Return (X, Y) of the center of cell containing provided text 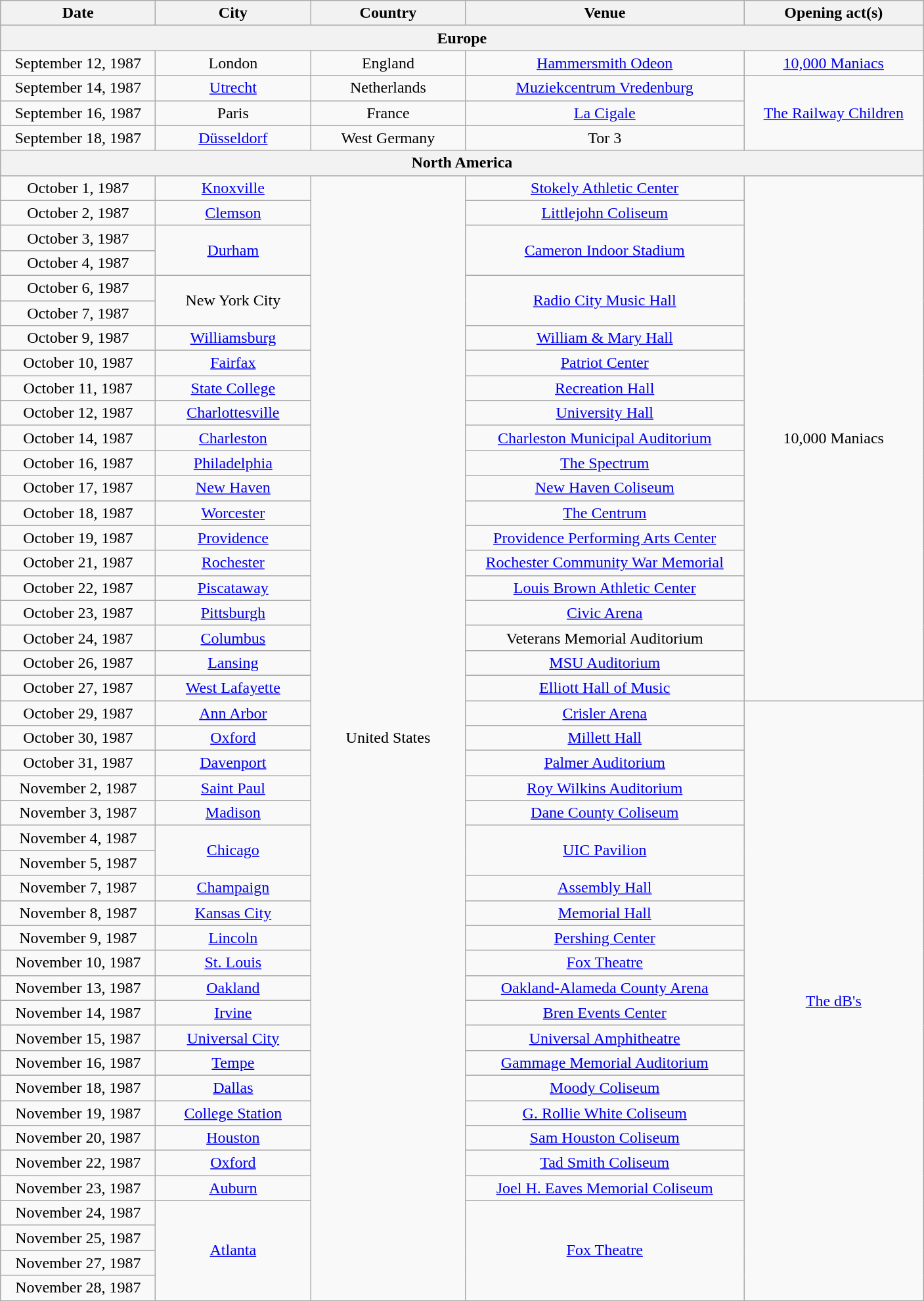
September 16, 1987 (78, 113)
Clemson (233, 213)
MSU Auditorium (605, 663)
October 27, 1987 (78, 688)
November 25, 1987 (78, 1238)
Hammersmith Odeon (605, 63)
Chicago (233, 850)
Tor 3 (605, 138)
Williamsburg (233, 338)
October 2, 1987 (78, 213)
October 14, 1987 (78, 438)
Cameron Indoor Stadium (605, 250)
Recreation Hall (605, 388)
Durham (233, 250)
Utrecht (233, 88)
Houston (233, 1138)
Fairfax (233, 363)
November 19, 1987 (78, 1113)
Civic Arena (605, 613)
England (388, 63)
October 17, 1987 (78, 488)
November 27, 1987 (78, 1263)
Düsseldorf (233, 138)
Irvine (233, 1013)
November 24, 1987 (78, 1213)
New Haven (233, 488)
Tad Smith Coliseum (605, 1163)
Ann Arbor (233, 713)
St. Louis (233, 963)
New Haven Coliseum (605, 488)
West Lafayette (233, 688)
Madison (233, 813)
October 31, 1987 (78, 763)
Charlottesville (233, 413)
October 9, 1987 (78, 338)
Veterans Memorial Auditorium (605, 638)
October 7, 1987 (78, 313)
November 5, 1987 (78, 863)
October 19, 1987 (78, 538)
Pittsburgh (233, 613)
October 3, 1987 (78, 238)
Bren Events Center (605, 1013)
Piscataway (233, 588)
Providence (233, 538)
November 15, 1987 (78, 1038)
October 18, 1987 (78, 513)
Rochester (233, 563)
Kansas City (233, 913)
Sam Houston Coliseum (605, 1138)
New York City (233, 300)
October 29, 1987 (78, 713)
Stokely Athletic Center (605, 188)
Worcester (233, 513)
Moody Coliseum (605, 1088)
Netherlands (388, 88)
Paris (233, 113)
October 4, 1987 (78, 263)
October 16, 1987 (78, 463)
Lincoln (233, 938)
October 1, 1987 (78, 188)
October 6, 1987 (78, 288)
September 12, 1987 (78, 63)
Date (78, 13)
Dallas (233, 1088)
University Hall (605, 413)
Millett Hall (605, 738)
Philadelphia (233, 463)
Atlanta (233, 1250)
G. Rollie White Coliseum (605, 1113)
Muziekcentrum Vredenburg (605, 88)
College Station (233, 1113)
Patriot Center (605, 363)
Radio City Music Hall (605, 300)
Assembly Hall (605, 888)
November 8, 1987 (78, 913)
Providence Performing Arts Center (605, 538)
November 3, 1987 (78, 813)
Saint Paul (233, 788)
November 9, 1987 (78, 938)
Palmer Auditorium (605, 763)
September 14, 1987 (78, 88)
West Germany (388, 138)
Oakland (233, 988)
La Cigale (605, 113)
France (388, 113)
Roy Wilkins Auditorium (605, 788)
November 13, 1987 (78, 988)
November 4, 1987 (78, 838)
London (233, 63)
Memorial Hall (605, 913)
November 18, 1987 (78, 1088)
William & Mary Hall (605, 338)
Universal City (233, 1038)
Joel H. Eaves Memorial Coliseum (605, 1188)
Columbus (233, 638)
Universal Amphitheatre (605, 1038)
Charleston (233, 438)
Louis Brown Athletic Center (605, 588)
Lansing (233, 663)
November 20, 1987 (78, 1138)
Auburn (233, 1188)
The Railway Children (833, 113)
November 23, 1987 (78, 1188)
Elliott Hall of Music (605, 688)
The Spectrum (605, 463)
Opening act(s) (833, 13)
November 14, 1987 (78, 1013)
October 26, 1987 (78, 663)
October 21, 1987 (78, 563)
City (233, 13)
October 10, 1987 (78, 363)
Charleston Municipal Auditorium (605, 438)
September 18, 1987 (78, 138)
State College (233, 388)
Country (388, 13)
Littlejohn Coliseum (605, 213)
Rochester Community War Memorial (605, 563)
The dB's (833, 1000)
Knoxville (233, 188)
November 7, 1987 (78, 888)
Pershing Center (605, 938)
October 12, 1987 (78, 413)
November 22, 1987 (78, 1163)
Dane County Coliseum (605, 813)
November 10, 1987 (78, 963)
October 11, 1987 (78, 388)
UIC Pavilion (605, 850)
Tempe (233, 1063)
Gammage Memorial Auditorium (605, 1063)
United States (388, 738)
October 23, 1987 (78, 613)
October 24, 1987 (78, 638)
October 30, 1987 (78, 738)
November 2, 1987 (78, 788)
Crisler Arena (605, 713)
November 28, 1987 (78, 1288)
October 22, 1987 (78, 588)
November 16, 1987 (78, 1063)
Venue (605, 13)
Champaign (233, 888)
Oakland-Alameda County Arena (605, 988)
Davenport (233, 763)
Europe (462, 38)
North America (462, 163)
The Centrum (605, 513)
